Return [x, y] of the center of cell containing provided text 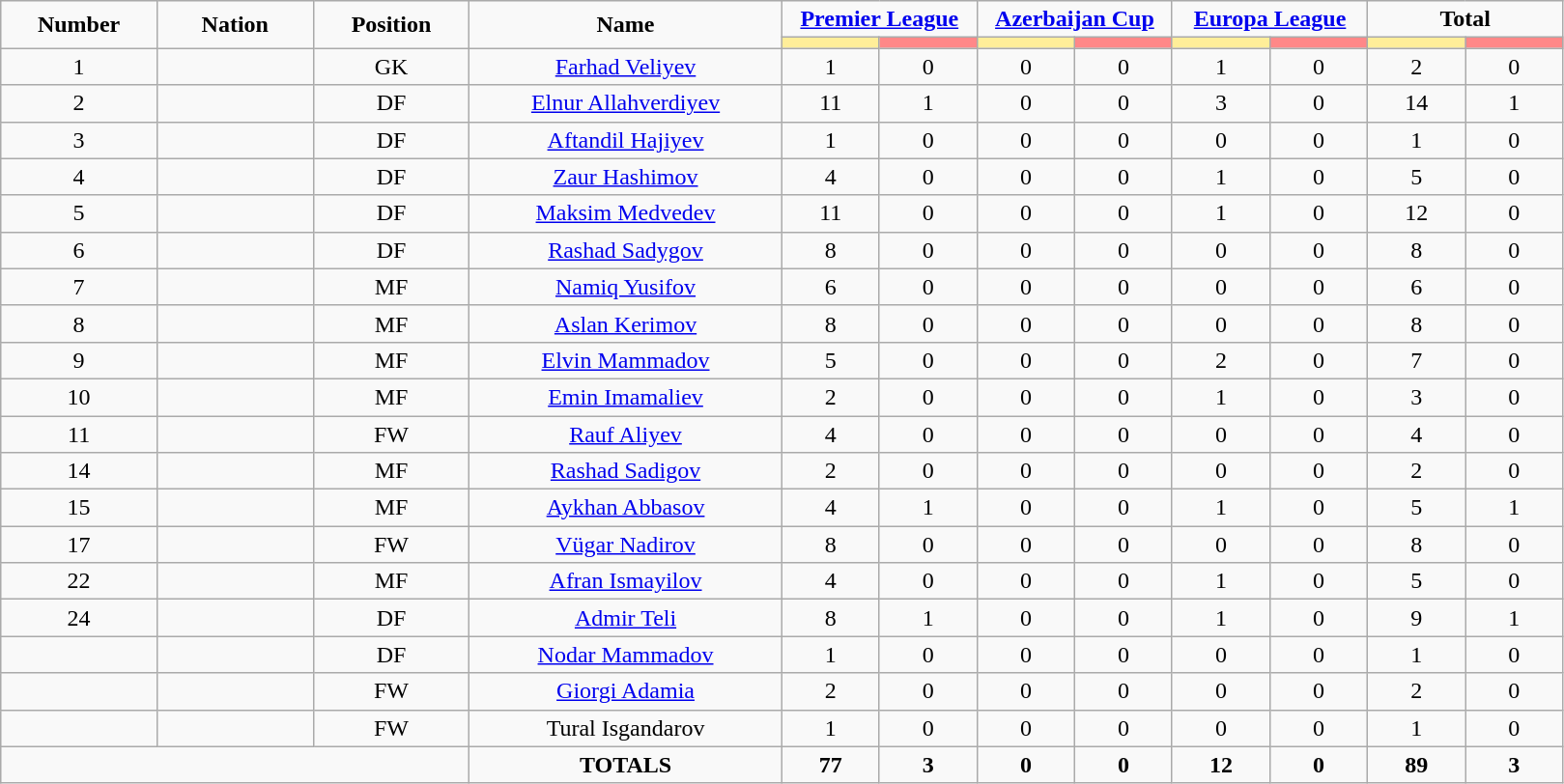
Admir Teli [626, 618]
22 [79, 581]
Premier League [879, 19]
15 [79, 508]
Emin Imamaliev [626, 397]
Aslan Kerimov [626, 323]
Total [1465, 19]
Nation [235, 25]
Elvin Mammadov [626, 360]
Giorgi Adamia [626, 691]
Number [79, 25]
Rashad Sadigov [626, 471]
10 [79, 397]
Zaur Hashimov [626, 177]
17 [79, 545]
24 [79, 618]
Maksim Medvedev [626, 213]
Name [626, 25]
Afran Ismayilov [626, 581]
89 [1416, 765]
Europa League [1269, 19]
Rashad Sadygov [626, 250]
Vügar Nadirov [626, 545]
Tural Isgandarov [626, 728]
TOTALS [626, 765]
Rauf Aliyev [626, 434]
Position [391, 25]
Namiq Yusifov [626, 287]
Aftandil Hajiyev [626, 140]
Aykhan Abbasov [626, 508]
Azerbaijan Cup [1074, 19]
GK [391, 67]
77 [831, 765]
Elnur Allahverdiyev [626, 103]
Farhad Veliyev [626, 67]
Nodar Mammadov [626, 655]
